For the text-containing cell, return its midpoint in (x, y) coordinate format. 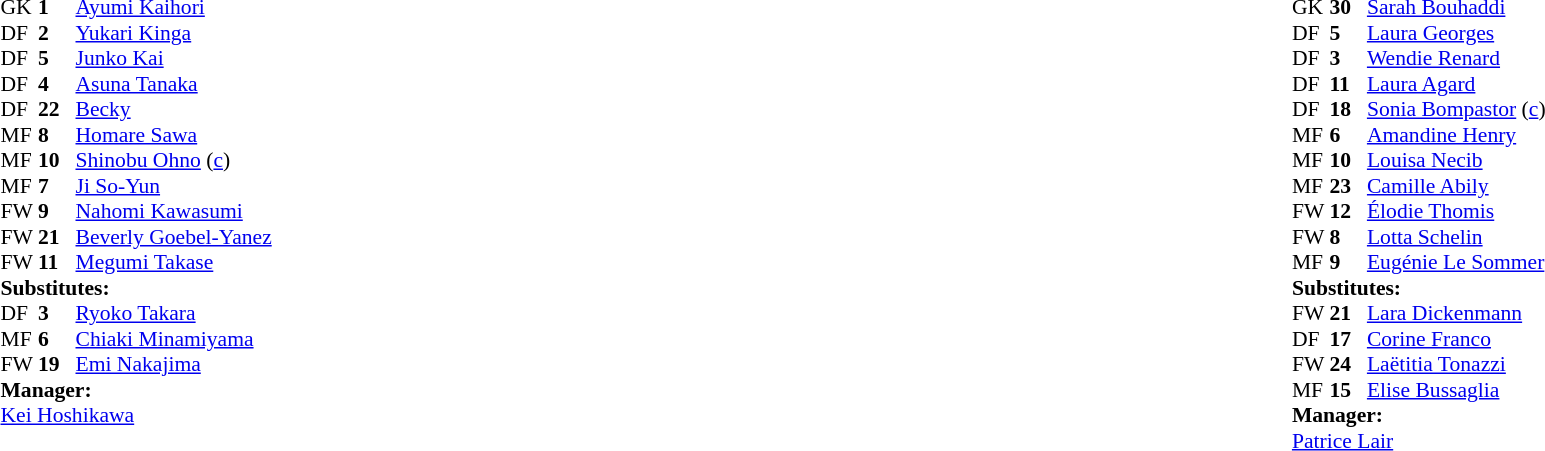
Asuna Tanaka (174, 84)
Shinobu Ohno (c) (174, 161)
17 (1348, 339)
22 (57, 109)
15 (1348, 390)
Junko Kai (174, 59)
2 (57, 33)
Chiaki Minamiyama (174, 339)
19 (57, 365)
Ji So-Yun (174, 186)
Becky (174, 109)
4 (57, 84)
7 (57, 186)
Kei Hoshikawa (136, 415)
Nahomi Kawasumi (174, 211)
23 (1348, 186)
18 (1348, 109)
12 (1348, 211)
Homare Sawa (174, 135)
Substitutes: (136, 288)
Yukari Kinga (174, 33)
Manager: (136, 390)
Beverly Goebel-Yanez (174, 237)
Megumi Takase (174, 263)
24 (1348, 365)
Emi Nakajima (174, 365)
Ryoko Takara (174, 313)
